Pinpoint the cell where the given text exists, returning its [x, y] midpoint coordinate. 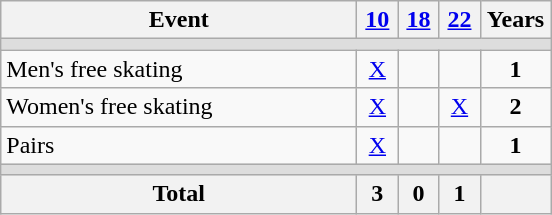
Years [516, 20]
18 [418, 20]
Pairs [179, 145]
2 [516, 107]
Women's free skating [179, 107]
10 [378, 20]
Men's free skating [179, 69]
3 [378, 194]
0 [418, 194]
22 [460, 20]
Event [179, 20]
Total [179, 194]
